Provide the (x, y) coordinate of the cell's center where the given text is located.  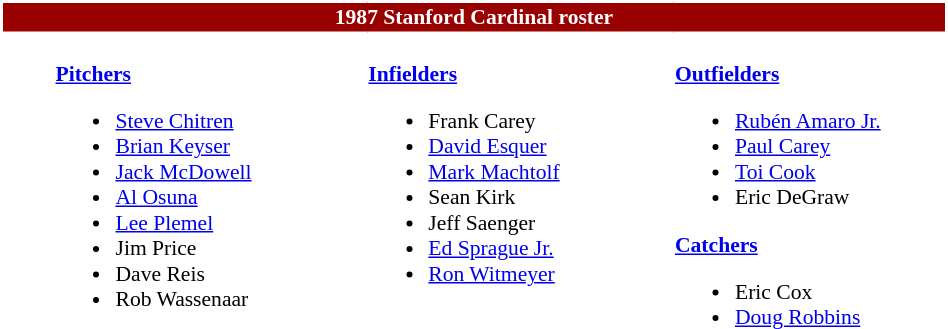
1987 Stanford Cardinal roster (474, 18)
